Pinpoint the cell where the given text exists, returning its (X, Y) midpoint coordinate. 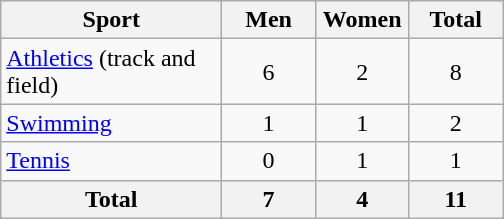
11 (456, 199)
8 (456, 72)
Men (269, 20)
Athletics (track and field) (112, 72)
Swimming (112, 123)
Women (362, 20)
Sport (112, 20)
6 (269, 72)
7 (269, 199)
4 (362, 199)
Tennis (112, 161)
0 (269, 161)
